Identify which cell holds the provided text, then report its (X, Y) central coordinate. 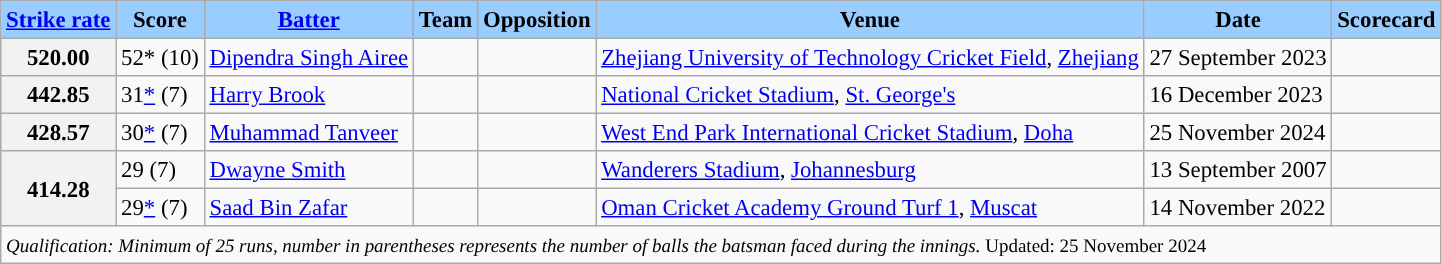
25 November 2024 (1238, 133)
Zhejiang University of Technology Cricket Field, Zhejiang (870, 58)
Batter (308, 20)
Dipendra Singh Airee (308, 58)
16 December 2023 (1238, 95)
Scorecard (1386, 20)
31* (7) (160, 95)
Muhammad Tanveer (308, 133)
29* (7) (160, 208)
29 (7) (160, 170)
Team (445, 20)
National Cricket Stadium, St. George's (870, 95)
14 November 2022 (1238, 208)
West End Park International Cricket Stadium, Doha (870, 133)
Saad Bin Zafar (308, 208)
442.85 (58, 95)
Dwayne Smith (308, 170)
52* (10) (160, 58)
27 September 2023 (1238, 58)
Oman Cricket Academy Ground Turf 1, Muscat (870, 208)
414.28 (58, 188)
Strike rate (58, 20)
520.00 (58, 58)
Opposition (537, 20)
Harry Brook (308, 95)
Score (160, 20)
13 September 2007 (1238, 170)
Date (1238, 20)
30* (7) (160, 133)
Wanderers Stadium, Johannesburg (870, 170)
428.57 (58, 133)
Venue (870, 20)
